Locate the cell with the specified text and output its [X, Y] center coordinate. 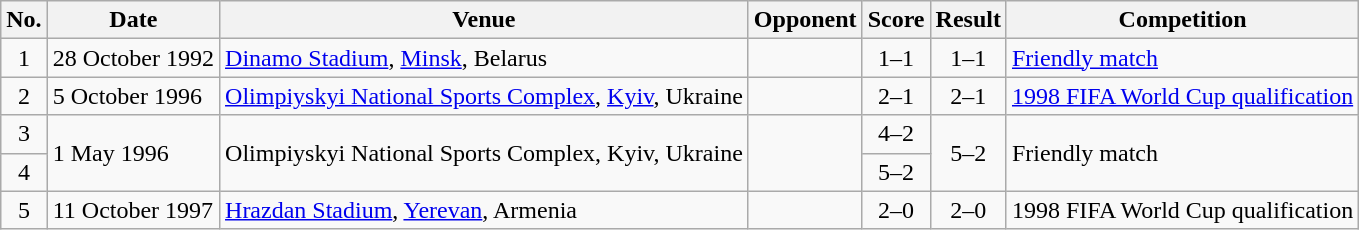
4 [24, 172]
Date [133, 20]
11 October 1997 [133, 210]
5 October 1996 [133, 96]
4–2 [896, 134]
Opponent [805, 20]
Hrazdan Stadium, Yerevan, Armenia [484, 210]
1 May 1996 [133, 153]
Dinamo Stadium, Minsk, Belarus [484, 58]
1 [24, 58]
Result [968, 20]
2 [24, 96]
Venue [484, 20]
Competition [1182, 20]
3 [24, 134]
No. [24, 20]
28 October 1992 [133, 58]
5 [24, 210]
Score [896, 20]
